Return the (X, Y) coordinate for the center point of the cell that contains the specified text.  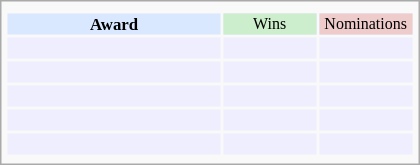
Wins (270, 24)
Nominations (366, 24)
Award (114, 24)
